For the text-containing cell, return its midpoint in [X, Y] coordinate format. 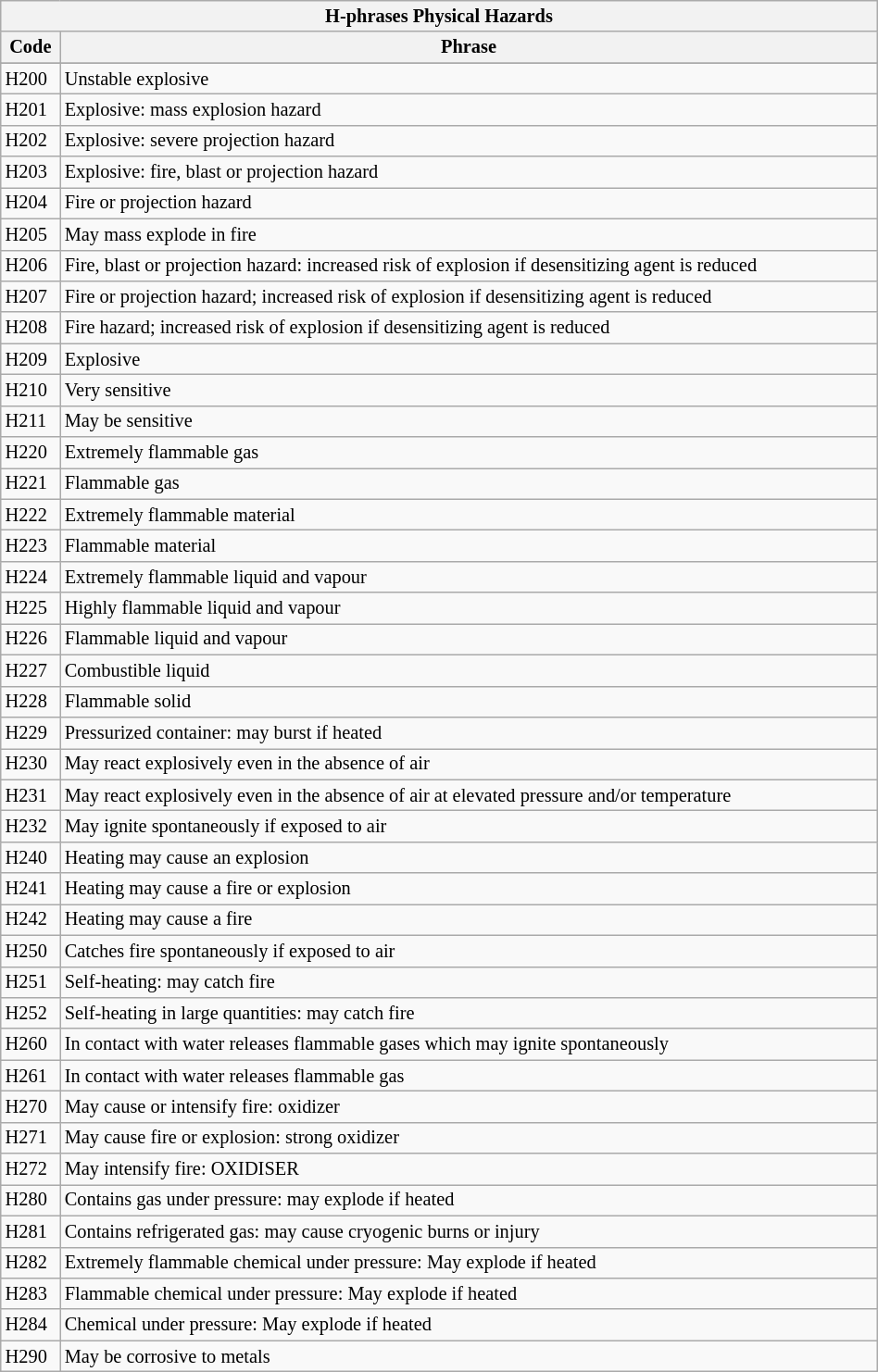
May be corrosive to metals [469, 1356]
H206 [31, 266]
May be sensitive [469, 421]
Fire hazard; increased risk of explosion if desensitizing agent is reduced [469, 328]
H210 [31, 390]
Explosive: severe projection hazard [469, 141]
H230 [31, 764]
Contains refrigerated gas: may cause cryogenic burns or injury [469, 1231]
H228 [31, 702]
H251 [31, 982]
H272 [31, 1169]
H201 [31, 109]
H226 [31, 639]
May cause fire or explosion: strong oxidizer [469, 1138]
Explosive [469, 359]
Extremely flammable gas [469, 453]
H281 [31, 1231]
Explosive: fire, blast or projection hazard [469, 172]
May react explosively even in the absence of air [469, 764]
Highly flammable liquid and vapour [469, 608]
H282 [31, 1263]
Extremely flammable chemical under pressure: May explode if heated [469, 1263]
H221 [31, 483]
In contact with water releases flammable gases which may ignite spontaneously [469, 1044]
Self-heating: may catch fire [469, 982]
H284 [31, 1325]
Flammable liquid and vapour [469, 639]
Phrase [469, 47]
Self-heating in large quantities: may catch fire [469, 1013]
May intensify fire: OXIDISER [469, 1169]
Heating may cause an explosion [469, 857]
H229 [31, 732]
H242 [31, 919]
Catches fire spontaneously if exposed to air [469, 951]
H220 [31, 453]
Code [31, 47]
In contact with water releases flammable gas [469, 1076]
May react explosively even in the absence of air at elevated pressure and/or temperature [469, 795]
H200 [31, 79]
H270 [31, 1106]
H224 [31, 577]
Fire or projection hazard [469, 203]
H252 [31, 1013]
H204 [31, 203]
H223 [31, 545]
Very sensitive [469, 390]
H211 [31, 421]
Heating may cause a fire [469, 919]
Flammable solid [469, 702]
H203 [31, 172]
H-phrases Physical Hazards [439, 16]
May ignite spontaneously if exposed to air [469, 826]
H205 [31, 234]
H260 [31, 1044]
H240 [31, 857]
Combustible liquid [469, 670]
H280 [31, 1200]
H232 [31, 826]
H227 [31, 670]
H261 [31, 1076]
Flammable chemical under pressure: May explode if heated [469, 1293]
H283 [31, 1293]
H271 [31, 1138]
Explosive: mass explosion hazard [469, 109]
H290 [31, 1356]
H250 [31, 951]
Flammable gas [469, 483]
Fire or projection hazard; increased risk of explosion if desensitizing agent is reduced [469, 296]
Chemical under pressure: May explode if heated [469, 1325]
Heating may cause a fire or explosion [469, 889]
H209 [31, 359]
Extremely flammable liquid and vapour [469, 577]
H222 [31, 515]
H202 [31, 141]
May cause or intensify fire: oxidizer [469, 1106]
H241 [31, 889]
May mass explode in fire [469, 234]
H207 [31, 296]
Extremely flammable material [469, 515]
H231 [31, 795]
Pressurized container: may burst if heated [469, 732]
Flammable material [469, 545]
Fire, blast or projection hazard: increased risk of explosion if desensitizing agent is reduced [469, 266]
H208 [31, 328]
Contains gas under pressure: may explode if heated [469, 1200]
Unstable explosive [469, 79]
H225 [31, 608]
